Output the (x, y) coordinate of the center of the cell containing the given text.  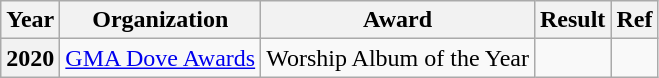
Year (30, 20)
Worship Album of the Year (398, 58)
2020 (30, 58)
Award (398, 20)
Ref (634, 20)
GMA Dove Awards (160, 58)
Organization (160, 20)
Result (572, 20)
